Capture the cell that displays the provided text and extract its [x, y] central coordinate. 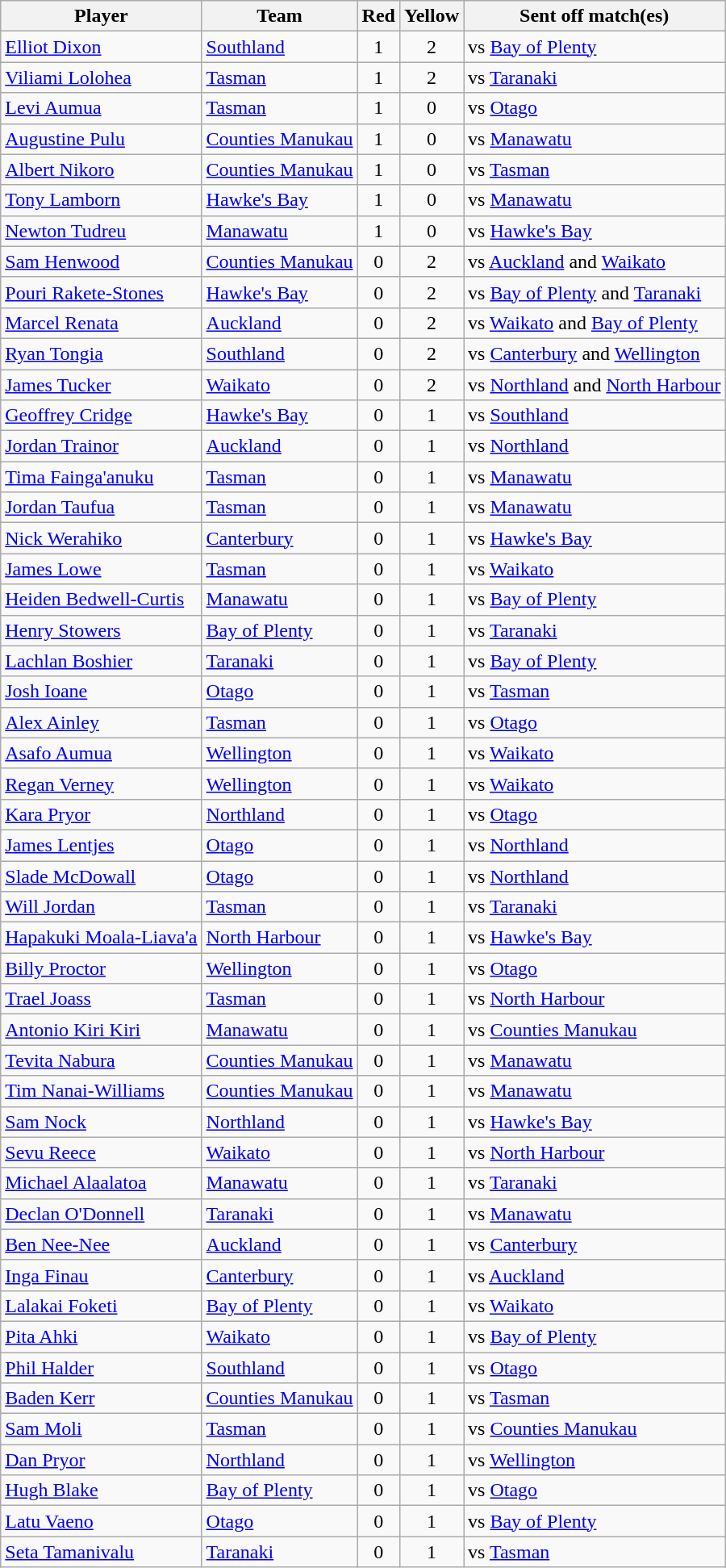
Phil Halder [102, 1368]
Pita Ahki [102, 1336]
James Lentjes [102, 845]
Viliami Lolohea [102, 77]
North Harbour [279, 938]
vs Bay of Plenty and Taranaki [595, 292]
vs Auckland and Waikato [595, 261]
Michael Alaalatoa [102, 1183]
Levi Aumua [102, 108]
Geoffrey Cridge [102, 416]
Tima Fainga'anuku [102, 477]
Sam Moli [102, 1429]
Marcel Renata [102, 323]
vs Auckland [595, 1275]
Nick Werahiko [102, 538]
Red [378, 16]
Jordan Trainor [102, 446]
Ben Nee-Nee [102, 1244]
Ryan Tongia [102, 353]
Seta Tamanivalu [102, 1552]
Asafo Aumua [102, 753]
Sam Nock [102, 1122]
Regan Verney [102, 784]
Sent off match(es) [595, 16]
Billy Proctor [102, 968]
Alex Ainley [102, 722]
Declan O'Donnell [102, 1214]
Player [102, 16]
Dan Pryor [102, 1460]
Will Jordan [102, 907]
Hapakuki Moala-Liava'a [102, 938]
Tim Nanai-Williams [102, 1091]
James Tucker [102, 385]
Sevu Reece [102, 1152]
Elliot Dixon [102, 47]
Baden Kerr [102, 1399]
Hugh Blake [102, 1491]
Newton Tudreu [102, 231]
vs Wellington [595, 1460]
Antonio Kiri Kiri [102, 1030]
Slade McDowall [102, 876]
Albert Nikoro [102, 169]
Pouri Rakete-Stones [102, 292]
Tony Lamborn [102, 200]
Augustine Pulu [102, 139]
Tevita Nabura [102, 1060]
vs Canterbury [595, 1244]
Yellow [431, 16]
vs Southland [595, 416]
Latu Vaeno [102, 1521]
Trael Joass [102, 999]
Kara Pryor [102, 814]
Inga Finau [102, 1275]
vs Northland and North Harbour [595, 385]
Jordan Taufua [102, 508]
Lalakai Foketi [102, 1306]
vs Canterbury and Wellington [595, 353]
Team [279, 16]
Heiden Bedwell-Curtis [102, 600]
vs Waikato and Bay of Plenty [595, 323]
Sam Henwood [102, 261]
James Lowe [102, 569]
Henry Stowers [102, 630]
Josh Ioane [102, 692]
Lachlan Boshier [102, 661]
